Output the (X, Y) coordinate of the center of the cell containing the given text.  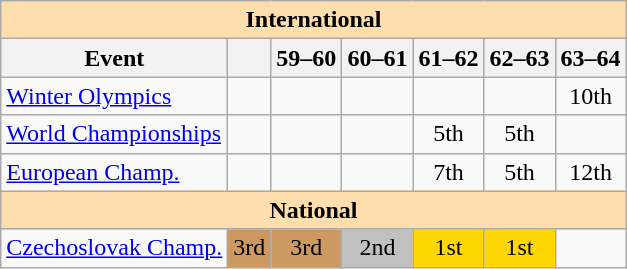
10th (590, 96)
61–62 (448, 58)
World Championships (114, 134)
Czechoslovak Champ. (114, 248)
7th (448, 172)
Winter Olympics (114, 96)
63–64 (590, 58)
National (314, 210)
59–60 (306, 58)
12th (590, 172)
62–63 (520, 58)
60–61 (378, 58)
International (314, 20)
Event (114, 58)
2nd (378, 248)
European Champ. (114, 172)
